Detect which cell encompasses the target text, then output its [X, Y] center coordinate. 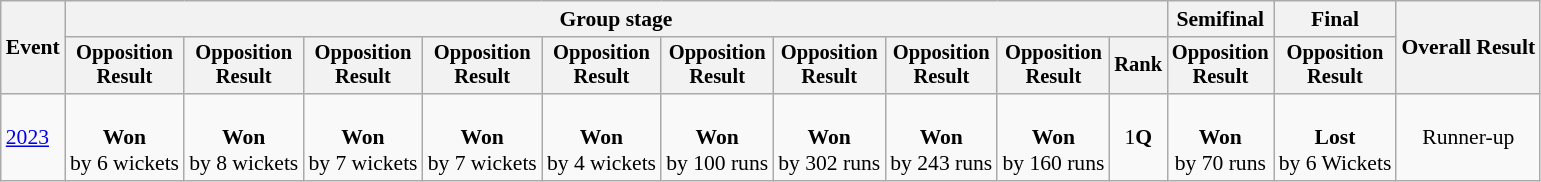
1Q [1138, 138]
Won by 243 runs [941, 138]
Lost by 6 Wickets [1336, 138]
Rank [1138, 66]
Runner-up [1468, 138]
Won by 4 wickets [602, 138]
Won by 8 wickets [244, 138]
Won by 302 runs [829, 138]
Final [1336, 19]
Overall Result [1468, 48]
Won by 160 runs [1053, 138]
Semifinal [1220, 19]
Event [33, 48]
Group stage [616, 19]
Won by 6 wickets [124, 138]
Won by 70 runs [1220, 138]
2023 [33, 138]
Won by 100 runs [717, 138]
